Search for the cell housing the specified text and yield its (X, Y) center coordinate. 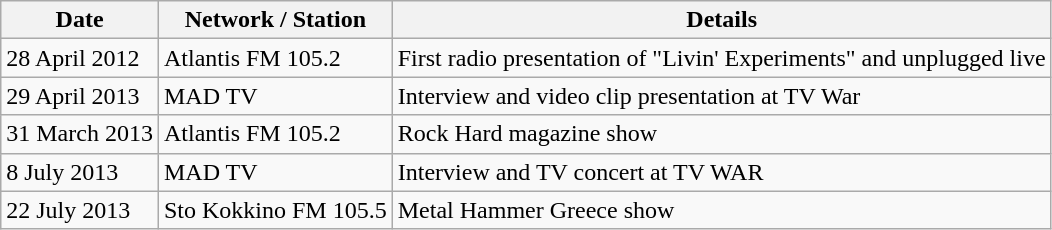
8 July 2013 (80, 172)
Interview and video clip presentation at TV War (722, 96)
22 July 2013 (80, 210)
28 April 2012 (80, 58)
31 March 2013 (80, 134)
First radio presentation of "Livin' Experiments" and unplugged live (722, 58)
Interview and TV concert at TV WAR (722, 172)
Details (722, 20)
Date (80, 20)
Network / Station (275, 20)
29 April 2013 (80, 96)
Sto Kokkino FM 105.5 (275, 210)
Metal Hammer Greece show (722, 210)
Rock Hard magazine show (722, 134)
